Scan for the cell matching the given text and deliver its (x, y) coordinate at center. 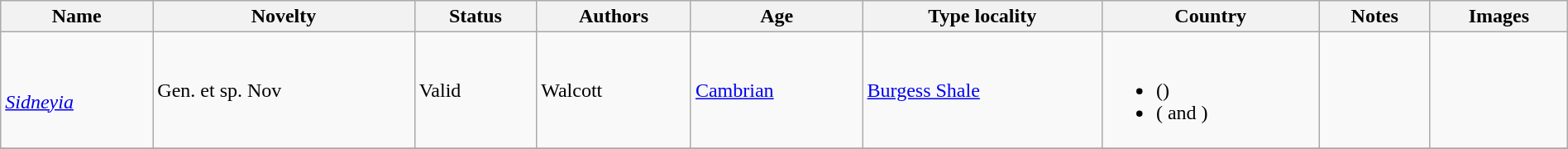
Country (1211, 17)
Status (476, 17)
Cambrian (777, 90)
Images (1499, 17)
Novelty (284, 17)
Burgess Shale (982, 90)
Notes (1374, 17)
Age (777, 17)
Name (77, 17)
Authors (614, 17)
() ( and ) (1211, 90)
Sidneyia (77, 90)
Valid (476, 90)
Type locality (982, 17)
Walcott (614, 90)
Gen. et sp. Nov (284, 90)
